Extract the [x, y] coordinate from the center of the cell holding the provided text.  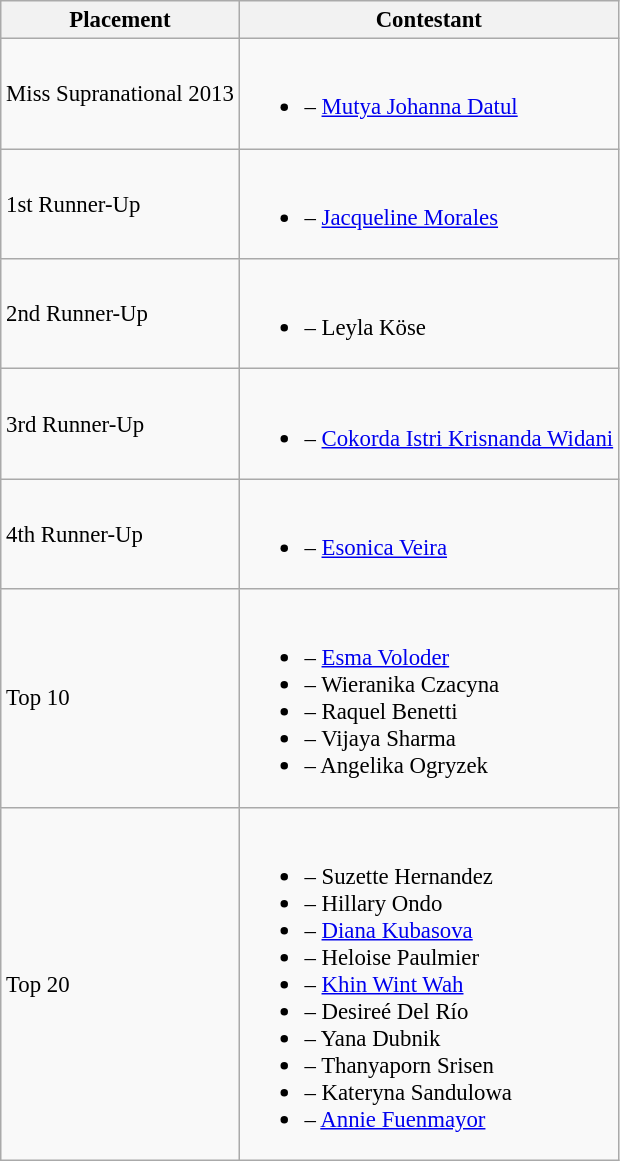
– Esonica Veira [428, 534]
– Mutya Johanna Datul [428, 94]
Top 10 [120, 698]
Top 20 [120, 984]
3rd Runner-Up [120, 424]
– Leyla Köse [428, 314]
– Cokorda Istri Krisnanda Widani [428, 424]
– Jacqueline Morales [428, 204]
Miss Supranational 2013 [120, 94]
2nd Runner-Up [120, 314]
Placement [120, 20]
– Esma Voloder – Wieranika Czacyna – Raquel Benetti – Vijaya Sharma – Angelika Ogryzek [428, 698]
1st Runner-Up [120, 204]
4th Runner-Up [120, 534]
Contestant [428, 20]
